Detect which cell encompasses the target text, then output its [X, Y] center coordinate. 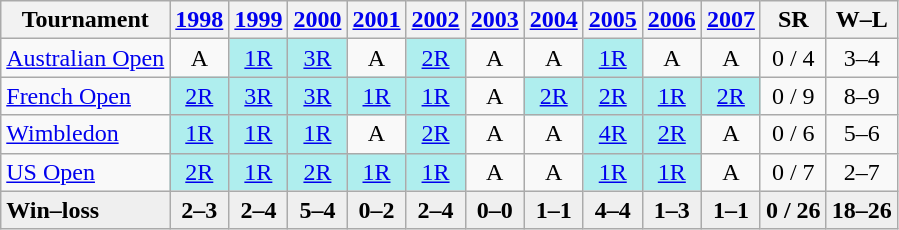
2–7 [862, 172]
0–2 [376, 210]
1999 [258, 20]
4–4 [612, 210]
5–4 [318, 210]
2007 [730, 20]
0 / 6 [793, 134]
0–0 [494, 210]
2005 [612, 20]
1998 [200, 20]
SR [793, 20]
2006 [672, 20]
0 / 7 [793, 172]
US Open [86, 172]
18–26 [862, 210]
Win–loss [86, 210]
5–6 [862, 134]
1–3 [672, 210]
2001 [376, 20]
Tournament [86, 20]
Australian Open [86, 58]
8–9 [862, 96]
2–3 [200, 210]
0 / 26 [793, 210]
0 / 4 [793, 58]
French Open [86, 96]
2002 [436, 20]
Wimbledon [86, 134]
W–L [862, 20]
0 / 9 [793, 96]
4R [612, 134]
3–4 [862, 58]
2004 [554, 20]
2003 [494, 20]
2000 [318, 20]
